Detect which cell encompasses the target text, then output its (x, y) center coordinate. 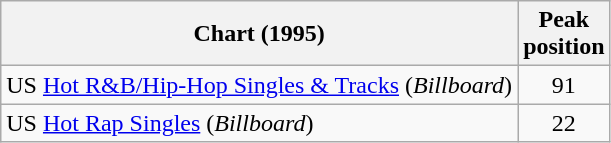
22 (564, 123)
US Hot Rap Singles (Billboard) (260, 123)
Chart (1995) (260, 34)
Peakposition (564, 34)
91 (564, 85)
US Hot R&B/Hip-Hop Singles & Tracks (Billboard) (260, 85)
